Determine the [X, Y] coordinate at the center of the cell enclosing the given text.  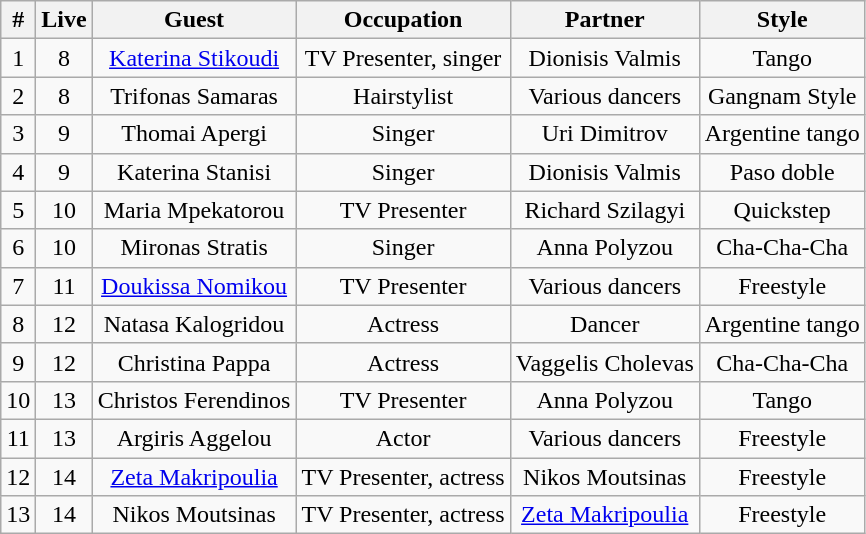
2 [18, 96]
Christos Ferendinos [194, 400]
Gangnam Style [782, 96]
Uri Dimitrov [604, 134]
7 [18, 286]
4 [18, 172]
Trifonas Samaras [194, 96]
Argiris Aggelou [194, 438]
Mironas Stratis [194, 248]
Partner [604, 20]
Style [782, 20]
# [18, 20]
Doukissa Nomikou [194, 286]
Katerina Stanisi [194, 172]
Quickstep [782, 210]
Paso doble [782, 172]
Thomai Apergi [194, 134]
Maria Mpekatorou [194, 210]
6 [18, 248]
Christina Pappa [194, 362]
Richard Szilagyi [604, 210]
TV Presenter, singer [403, 58]
Vaggelis Cholevas [604, 362]
5 [18, 210]
Dancer [604, 324]
Guest [194, 20]
3 [18, 134]
Katerina Stikoudi [194, 58]
Hairstylist [403, 96]
1 [18, 58]
Natasa Kalogridou [194, 324]
Live [64, 20]
Actor [403, 438]
Occupation [403, 20]
